Search for the cell housing the specified text and yield its [X, Y] center coordinate. 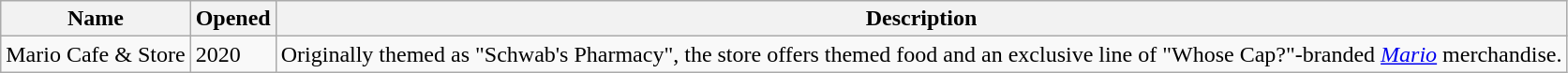
Description [921, 19]
Mario Cafe & Store [96, 54]
Opened [232, 19]
Originally themed as "Schwab's Pharmacy", the store offers themed food and an exclusive line of "Whose Cap?"-branded Mario merchandise. [921, 54]
Name [96, 19]
2020 [232, 54]
